From the cell containing the given text, extract its center point as (x, y) coordinate. 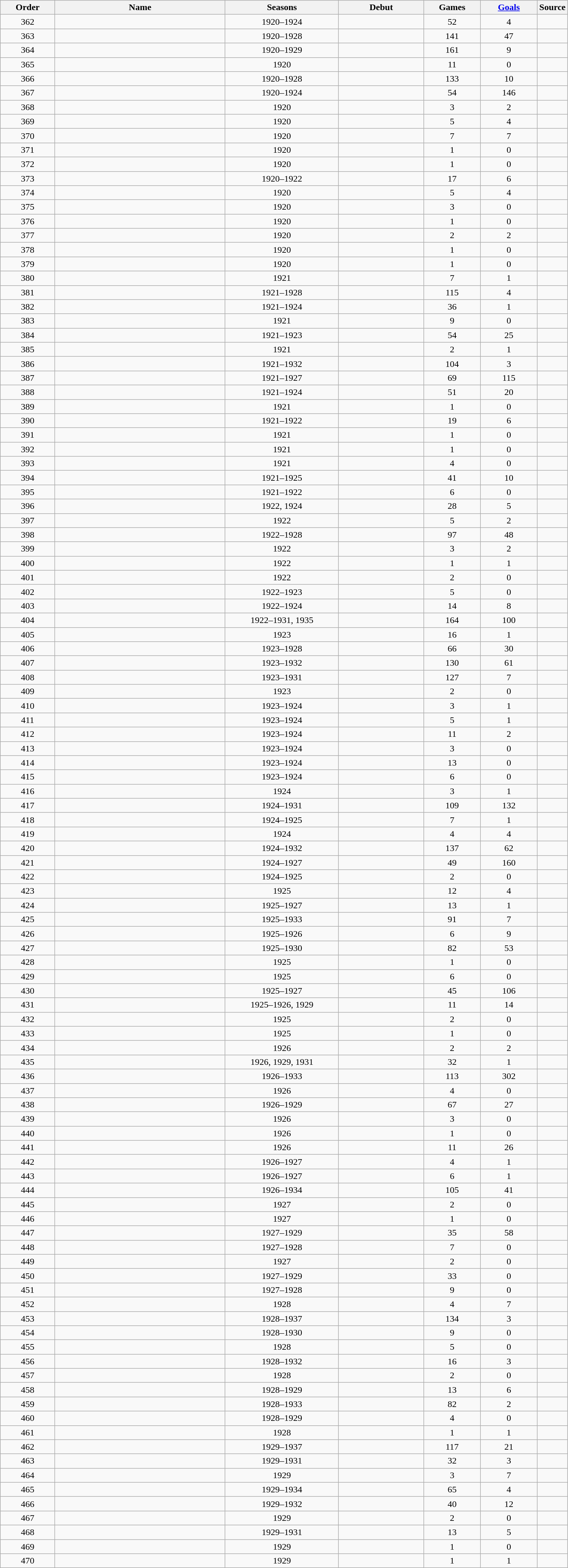
1921–1925 (282, 478)
25 (509, 335)
1929–1937 (282, 1447)
410 (28, 706)
161 (452, 50)
1922, 1924 (282, 506)
141 (452, 36)
65 (452, 1489)
100 (509, 620)
137 (452, 848)
438 (28, 1105)
302 (509, 1076)
1925–1933 (282, 920)
428 (28, 962)
439 (28, 1119)
45 (452, 991)
390 (28, 421)
27 (509, 1105)
106 (509, 991)
460 (28, 1418)
Seasons (282, 7)
66 (452, 649)
1921–1932 (282, 364)
1921–1928 (282, 292)
362 (28, 22)
464 (28, 1475)
69 (452, 378)
425 (28, 920)
Debut (381, 7)
450 (28, 1276)
436 (28, 1076)
372 (28, 164)
440 (28, 1133)
20 (509, 392)
1922–1923 (282, 592)
1923–1928 (282, 649)
1925–1926 (282, 934)
447 (28, 1233)
380 (28, 278)
371 (28, 150)
407 (28, 663)
387 (28, 378)
133 (452, 79)
Games (452, 7)
117 (452, 1447)
395 (28, 492)
392 (28, 449)
397 (28, 520)
52 (452, 22)
470 (28, 1561)
463 (28, 1461)
404 (28, 620)
391 (28, 435)
61 (509, 663)
396 (28, 506)
403 (28, 606)
458 (28, 1390)
1926–1934 (282, 1190)
443 (28, 1176)
1921–1923 (282, 335)
374 (28, 193)
19 (452, 421)
469 (28, 1547)
466 (28, 1504)
105 (452, 1190)
62 (509, 848)
402 (28, 592)
1929–1934 (282, 1489)
411 (28, 720)
452 (28, 1304)
427 (28, 948)
91 (452, 920)
406 (28, 649)
33 (452, 1276)
456 (28, 1361)
449 (28, 1261)
376 (28, 221)
416 (28, 791)
53 (509, 948)
415 (28, 777)
1928–1930 (282, 1333)
113 (452, 1076)
445 (28, 1204)
457 (28, 1376)
451 (28, 1290)
Name (140, 7)
26 (509, 1148)
448 (28, 1247)
393 (28, 464)
1926–1933 (282, 1076)
1920–1929 (282, 50)
379 (28, 264)
370 (28, 136)
414 (28, 763)
432 (28, 1019)
109 (452, 805)
58 (509, 1233)
444 (28, 1190)
1922–1924 (282, 606)
454 (28, 1333)
459 (28, 1404)
Goals (509, 7)
429 (28, 976)
384 (28, 335)
21 (509, 1447)
30 (509, 649)
375 (28, 207)
1923–1932 (282, 663)
418 (28, 820)
164 (452, 620)
146 (509, 93)
1924–1932 (282, 848)
426 (28, 934)
367 (28, 93)
408 (28, 677)
409 (28, 692)
1922–1928 (282, 535)
48 (509, 535)
47 (509, 36)
424 (28, 905)
1924–1931 (282, 805)
49 (452, 862)
36 (452, 307)
1929–1932 (282, 1504)
378 (28, 250)
368 (28, 107)
1920–1922 (282, 179)
422 (28, 877)
369 (28, 121)
433 (28, 1033)
67 (452, 1105)
40 (452, 1504)
132 (509, 805)
388 (28, 392)
366 (28, 79)
413 (28, 748)
455 (28, 1347)
373 (28, 179)
385 (28, 349)
Source (553, 7)
381 (28, 292)
430 (28, 991)
1926–1929 (282, 1105)
28 (452, 506)
382 (28, 307)
1923–1931 (282, 677)
405 (28, 635)
377 (28, 235)
1921–1927 (282, 378)
431 (28, 1005)
383 (28, 321)
442 (28, 1162)
1928–1932 (282, 1361)
421 (28, 862)
1922–1931, 1935 (282, 620)
389 (28, 406)
465 (28, 1489)
437 (28, 1091)
417 (28, 805)
419 (28, 834)
453 (28, 1318)
1925–1926, 1929 (282, 1005)
446 (28, 1219)
104 (452, 364)
386 (28, 364)
51 (452, 392)
1926, 1929, 1931 (282, 1062)
400 (28, 563)
Order (28, 7)
461 (28, 1432)
97 (452, 535)
394 (28, 478)
17 (452, 179)
160 (509, 862)
420 (28, 848)
134 (452, 1318)
1928–1937 (282, 1318)
1928–1933 (282, 1404)
423 (28, 891)
441 (28, 1148)
8 (509, 606)
1925–1930 (282, 948)
35 (452, 1233)
412 (28, 734)
399 (28, 549)
130 (452, 663)
364 (28, 50)
363 (28, 36)
468 (28, 1532)
462 (28, 1447)
434 (28, 1048)
401 (28, 577)
467 (28, 1518)
127 (452, 677)
398 (28, 535)
435 (28, 1062)
365 (28, 64)
1924–1927 (282, 862)
